Return the (x, y) coordinate for the center point of the cell that contains the specified text.  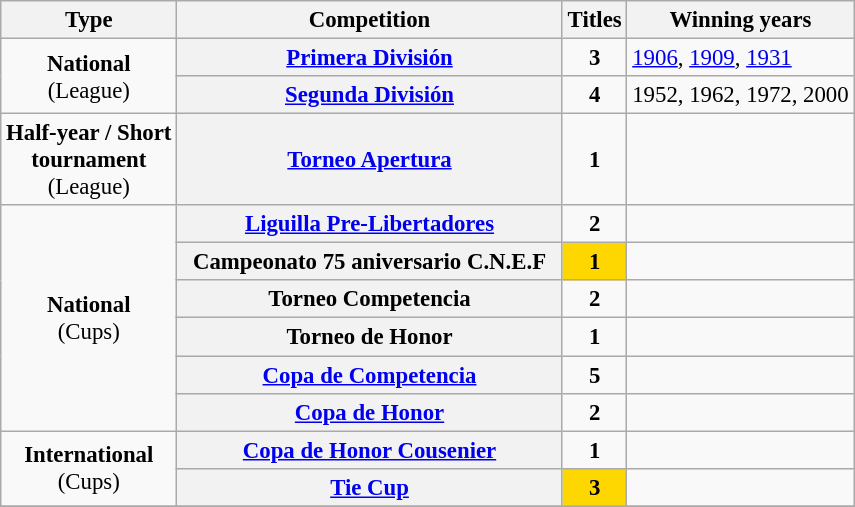
Type (89, 20)
Liguilla Pre-Libertadores (370, 224)
Tie Cup (370, 487)
Titles (594, 20)
National(League) (89, 76)
Winning years (740, 20)
Primera División (370, 58)
Competition (370, 20)
International(Cups) (89, 468)
Copa de Competencia (370, 375)
Torneo Competencia (370, 299)
Torneo Apertura (370, 160)
Copa de Honor (370, 412)
Torneo de Honor (370, 337)
1906, 1909, 1931 (740, 58)
Copa de Honor Cousenier (370, 450)
4 (594, 95)
National(Cups) (89, 318)
Campeonato 75 aniversario C.N.E.F (370, 262)
1952, 1962, 1972, 2000 (740, 95)
Half-year / Shorttournament(League) (89, 160)
5 (594, 375)
Segunda División (370, 95)
